From the cell containing the given text, extract its center point as [X, Y] coordinate. 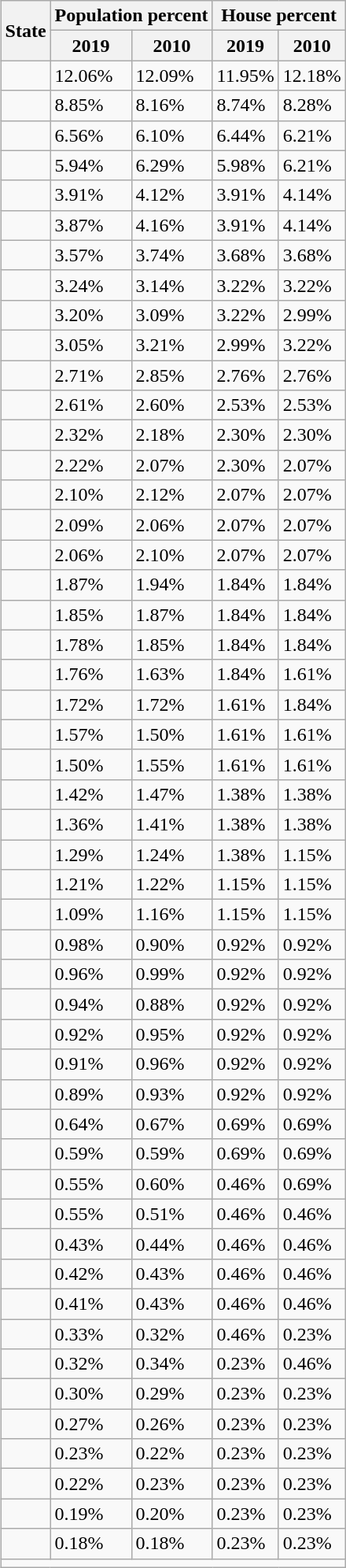
3.74% [171, 255]
1.22% [171, 885]
0.98% [91, 945]
1.42% [91, 794]
1.78% [91, 645]
4.12% [171, 195]
1.09% [91, 915]
1.21% [91, 885]
4.16% [171, 225]
6.10% [171, 135]
0.19% [91, 1514]
0.91% [91, 1064]
0.33% [91, 1334]
1.41% [171, 824]
0.34% [171, 1364]
3.87% [91, 225]
0.93% [171, 1094]
0.44% [171, 1244]
0.89% [91, 1094]
12.18% [311, 76]
6.29% [171, 165]
8.16% [171, 105]
0.42% [91, 1274]
3.14% [171, 285]
2.85% [171, 375]
11.95% [245, 76]
1.24% [171, 854]
6.56% [91, 135]
2.61% [91, 405]
2.18% [171, 435]
1.29% [91, 854]
0.51% [171, 1214]
3.20% [91, 315]
2.32% [91, 435]
0.67% [171, 1124]
3.09% [171, 315]
1.63% [171, 675]
5.94% [91, 165]
0.27% [91, 1424]
1.47% [171, 794]
8.28% [311, 105]
12.06% [91, 76]
1.76% [91, 675]
0.95% [171, 1034]
0.90% [171, 945]
2.22% [91, 465]
0.26% [171, 1424]
1.57% [91, 734]
0.41% [91, 1304]
2.60% [171, 405]
0.29% [171, 1394]
2.71% [91, 375]
3.05% [91, 345]
8.85% [91, 105]
5.98% [245, 165]
0.99% [171, 974]
12.09% [171, 76]
1.36% [91, 824]
3.57% [91, 255]
6.44% [245, 135]
0.30% [91, 1394]
0.20% [171, 1514]
State [25, 31]
Population percent [131, 16]
1.55% [171, 764]
8.74% [245, 105]
House percent [278, 16]
0.88% [171, 1004]
1.94% [171, 585]
0.60% [171, 1184]
1.16% [171, 915]
0.64% [91, 1124]
3.21% [171, 345]
2.12% [171, 495]
3.24% [91, 285]
0.94% [91, 1004]
2.09% [91, 525]
